Detect which cell encompasses the target text, then output its (x, y) center coordinate. 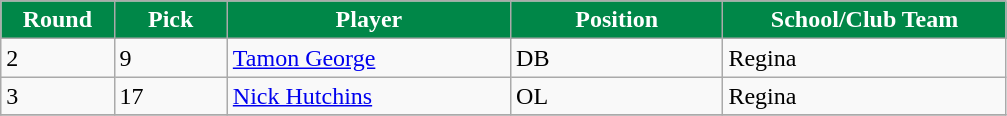
School/Club Team (864, 20)
DB (617, 58)
2 (58, 58)
OL (617, 96)
Pick (170, 20)
3 (58, 96)
Round (58, 20)
Player (368, 20)
9 (170, 58)
17 (170, 96)
Nick Hutchins (368, 96)
Position (617, 20)
Tamon George (368, 58)
